Pinpoint the cell where the given text exists, returning its (x, y) midpoint coordinate. 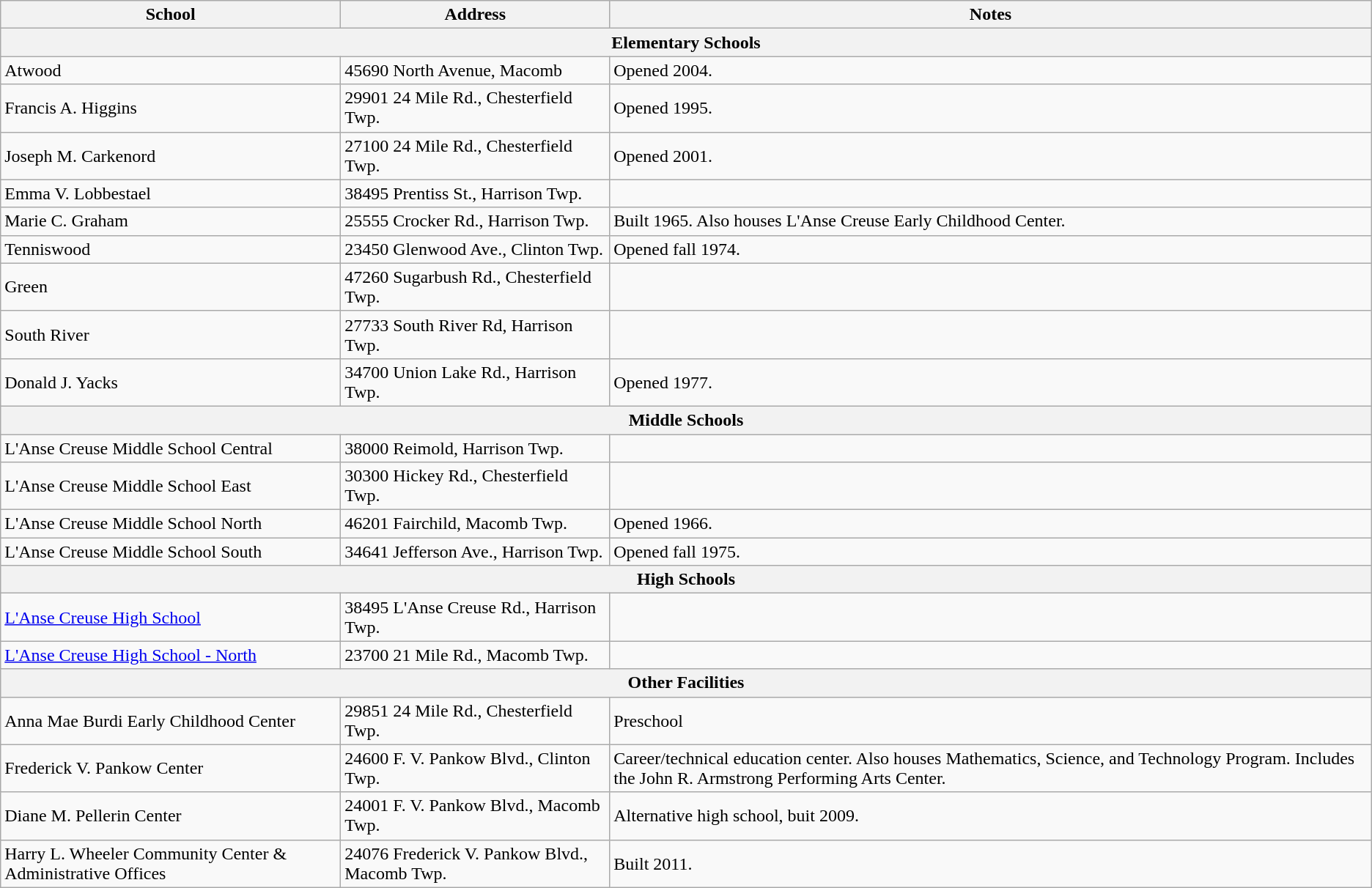
Opened 1966. (991, 524)
Built 2011. (991, 863)
27733 South River Rd, Harrison Twp. (475, 334)
23450 Glenwood Ave., Clinton Twp. (475, 249)
L'Anse Creuse High School - North (171, 655)
24076 Frederick V. Pankow Blvd., Macomb Twp. (475, 863)
Francis A. Higgins (171, 108)
24001 F. V. Pankow Blvd., Macomb Twp. (475, 816)
Frederick V. Pankow Center (171, 768)
Atwood (171, 70)
L'Anse Creuse Middle School North (171, 524)
38495 Prentiss St., Harrison Twp. (475, 193)
47260 Sugarbush Rd., Chesterfield Twp. (475, 287)
South River (171, 334)
School (171, 15)
L'Anse Creuse Middle School Central (171, 448)
30300 Hickey Rd., Chesterfield Twp. (475, 486)
Opened 2004. (991, 70)
High Schools (686, 580)
L'Anse Creuse High School (171, 617)
Opened fall 1974. (991, 249)
25555 Crocker Rd., Harrison Twp. (475, 221)
Emma V. Lobbestael (171, 193)
Donald J. Yacks (171, 382)
23700 21 Mile Rd., Macomb Twp. (475, 655)
24600 F. V. Pankow Blvd., Clinton Twp. (475, 768)
34700 Union Lake Rd., Harrison Twp. (475, 382)
Opened 1977. (991, 382)
29901 24 Mile Rd., Chesterfield Twp. (475, 108)
Notes (991, 15)
27100 24 Mile Rd., Chesterfield Twp. (475, 155)
Built 1965. Also houses L'Anse Creuse Early Childhood Center. (991, 221)
Anna Mae Burdi Early Childhood Center (171, 721)
Green (171, 287)
34641 Jefferson Ave., Harrison Twp. (475, 552)
Diane M. Pellerin Center (171, 816)
45690 North Avenue, Macomb (475, 70)
Opened fall 1975. (991, 552)
Marie C. Graham (171, 221)
Elementary Schools (686, 42)
46201 Fairchild, Macomb Twp. (475, 524)
L'Anse Creuse Middle School East (171, 486)
Career/technical education center. Also houses Mathematics, Science, and Technology Program. Includes the John R. Armstrong Performing Arts Center. (991, 768)
Middle Schools (686, 420)
Joseph M. Carkenord (171, 155)
38000 Reimold, Harrison Twp. (475, 448)
29851 24 Mile Rd., Chesterfield Twp. (475, 721)
Tenniswood (171, 249)
Preschool (991, 721)
Alternative high school, buit 2009. (991, 816)
L'Anse Creuse Middle School South (171, 552)
Other Facilities (686, 683)
Opened 1995. (991, 108)
Harry L. Wheeler Community Center & Administrative Offices (171, 863)
Address (475, 15)
Opened 2001. (991, 155)
38495 L'Anse Creuse Rd., Harrison Twp. (475, 617)
